Determine the (X, Y) coordinate at the center of the cell enclosing the given text.  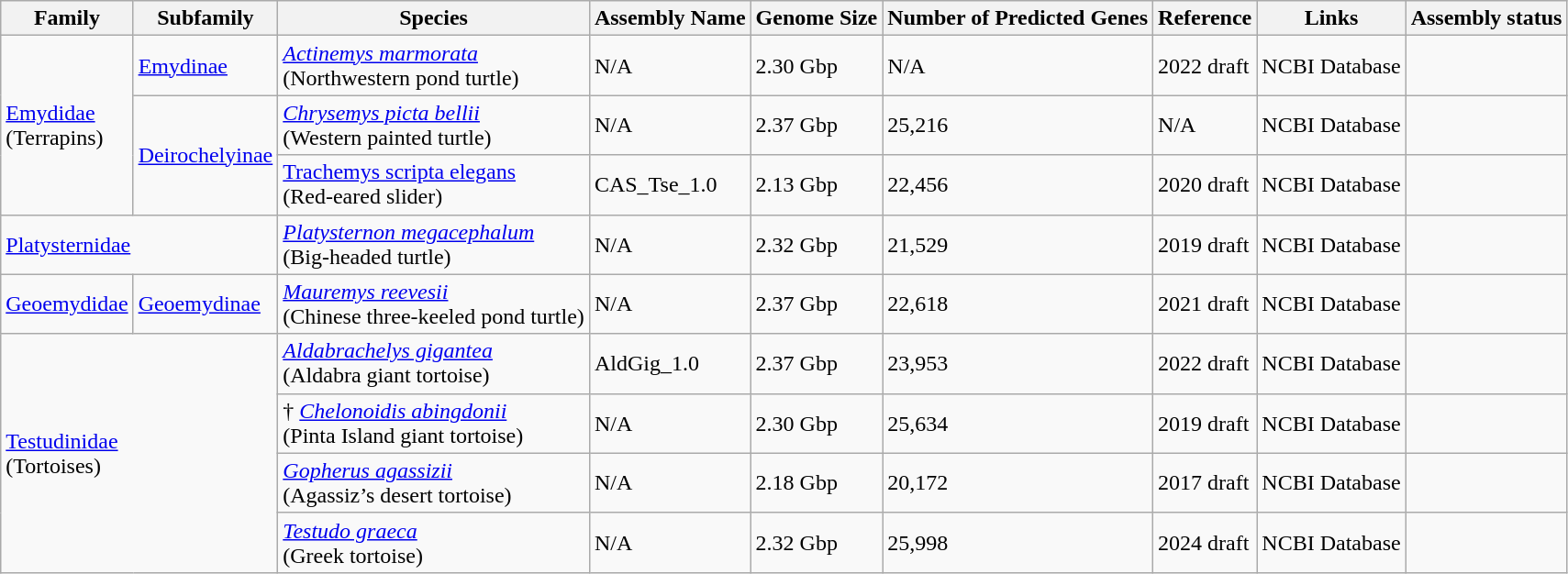
Species (434, 18)
22,618 (1018, 304)
Subfamily (206, 18)
Number of Predicted Genes (1018, 18)
21,529 (1018, 244)
Testudo graeca(Greek tortoise) (434, 543)
Emydidae(Terrapins) (67, 125)
25,216 (1018, 125)
Deirochelyinae (206, 155)
2024 draft (1206, 543)
Links (1331, 18)
Aldabrachelys gigantea(Aldabra giant tortoise) (434, 363)
Mauremys reevesii(Chinese three-keeled pond turtle) (434, 304)
25,634 (1018, 424)
Geoemydidae (67, 304)
2.13 Gbp (817, 185)
Geoemydinae (206, 304)
Trachemys scripta elegans(Red-eared slider) (434, 185)
Chrysemys picta bellii(Western painted turtle) (434, 125)
20,172 (1018, 482)
2017 draft (1206, 482)
† Chelonoidis abingdonii(Pinta Island giant tortoise) (434, 424)
AldGig_1.0 (670, 363)
Assembly Name (670, 18)
Reference (1206, 18)
Platysternon megacephalum(Big-headed turtle) (434, 244)
Actinemys marmorata(Northwestern pond turtle) (434, 66)
Genome Size (817, 18)
25,998 (1018, 543)
22,456 (1018, 185)
23,953 (1018, 363)
2020 draft (1206, 185)
Platysternidae (139, 244)
Emydinae (206, 66)
Gopherus agassizii(Agassiz’s desert tortoise) (434, 482)
Family (67, 18)
2021 draft (1206, 304)
2.18 Gbp (817, 482)
Testudinidae(Tortoises) (139, 453)
CAS_Tse_1.0 (670, 185)
Assembly status (1486, 18)
